Capture the cell that displays the provided text and extract its [X, Y] central coordinate. 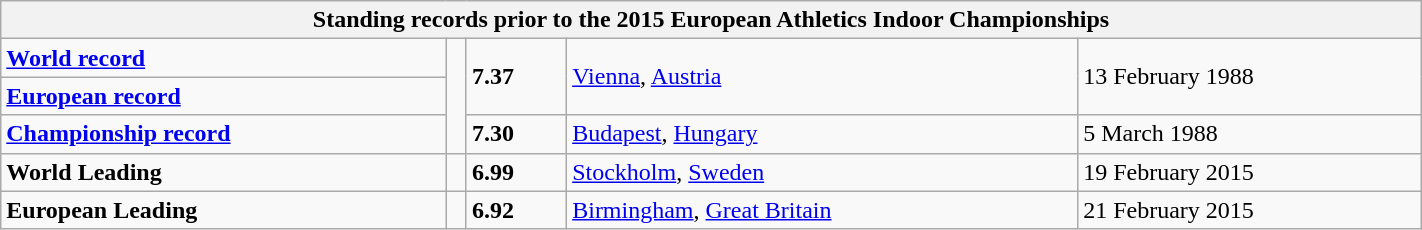
5 March 1988 [1250, 134]
Budapest, Hungary [822, 134]
21 February 2015 [1250, 210]
World record [224, 58]
6.99 [516, 172]
Standing records prior to the 2015 European Athletics Indoor Championships [711, 20]
Vienna, Austria [822, 77]
7.37 [516, 77]
19 February 2015 [1250, 172]
Stockholm, Sweden [822, 172]
World Leading [224, 172]
Championship record [224, 134]
Birmingham, Great Britain [822, 210]
6.92 [516, 210]
European Leading [224, 210]
13 February 1988 [1250, 77]
European record [224, 96]
7.30 [516, 134]
